From the cell containing the given text, extract its center point as (x, y) coordinate. 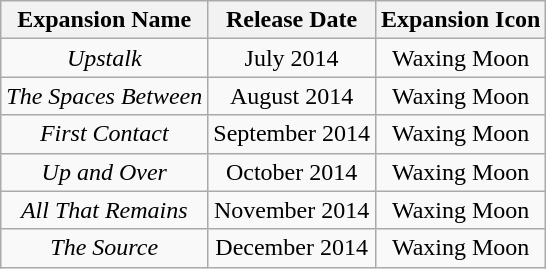
All That Remains (104, 210)
Expansion Name (104, 20)
The Spaces Between (104, 96)
First Contact (104, 134)
Release Date (292, 20)
Expansion Icon (460, 20)
Up and Over (104, 172)
December 2014 (292, 248)
November 2014 (292, 210)
September 2014 (292, 134)
Upstalk (104, 58)
July 2014 (292, 58)
The Source (104, 248)
October 2014 (292, 172)
August 2014 (292, 96)
